For the text-containing cell, return its midpoint in (X, Y) coordinate format. 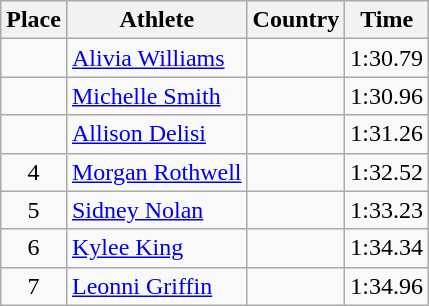
1:30.79 (387, 58)
1:31.26 (387, 134)
7 (34, 286)
Alivia Williams (156, 58)
4 (34, 172)
1:33.23 (387, 210)
Michelle Smith (156, 96)
Leonni Griffin (156, 286)
Allison Delisi (156, 134)
1:34.34 (387, 248)
Country (296, 20)
1:32.52 (387, 172)
Place (34, 20)
Kylee King (156, 248)
Morgan Rothwell (156, 172)
5 (34, 210)
6 (34, 248)
1:30.96 (387, 96)
Time (387, 20)
Athlete (156, 20)
1:34.96 (387, 286)
Sidney Nolan (156, 210)
